Capture the cell that displays the provided text and extract its [x, y] central coordinate. 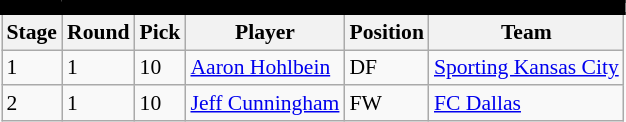
FC Dallas [526, 104]
Position [386, 32]
DF [386, 68]
Sporting Kansas City [526, 68]
Player [264, 32]
FW [386, 104]
Pick [160, 32]
Jeff Cunningham [264, 104]
Stage [32, 32]
Aaron Hohlbein [264, 68]
2 [32, 104]
Round [98, 32]
Team [526, 32]
